Extract the (x, y) coordinate from the center of the cell holding the provided text.  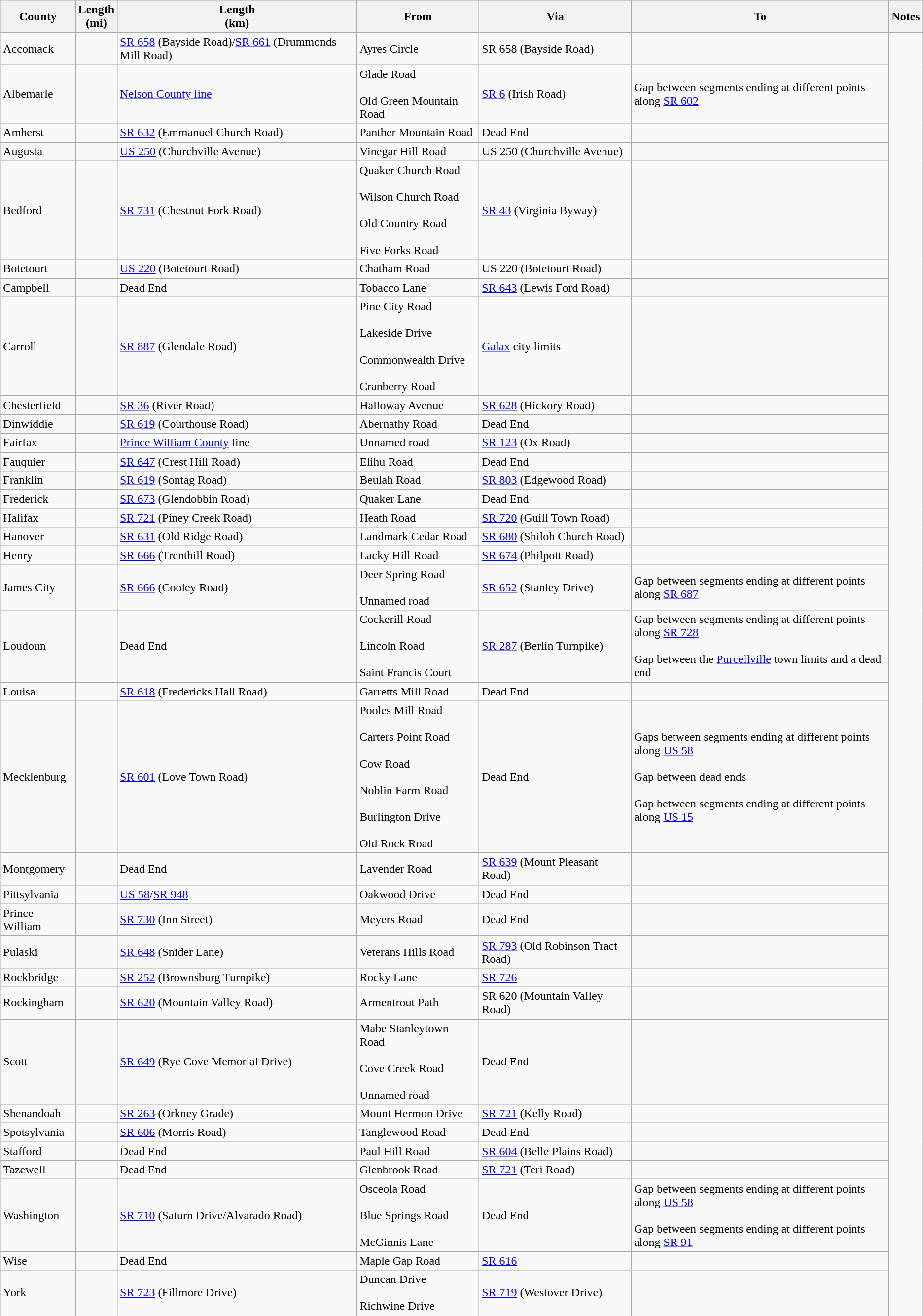
SR 6 (Irish Road) (555, 94)
Ayres Circle (418, 48)
Galax city limits (555, 346)
Tazewell (38, 1170)
SR 721 (Teri Road) (555, 1170)
Armentrout Path (418, 1002)
Prince William County line (237, 442)
SR 719 (Westover Drive) (555, 1293)
SR 652 (Stanley Drive) (555, 587)
Montgomery (38, 869)
Duncan DriveRichwine Drive (418, 1293)
SR 720 (Guill Town Road) (555, 518)
Garretts Mill Road (418, 692)
Glade RoadOld Green Mountain Road (418, 94)
Veterans Hills Road (418, 952)
SR 730 (Inn Street) (237, 919)
SR 123 (Ox Road) (555, 442)
SR 731 (Chestnut Fork Road) (237, 210)
Quaker Church RoadWilson Church RoadOld Country RoadFive Forks Road (418, 210)
US 58/SR 948 (237, 894)
SR 793 (Old Robinson Tract Road) (555, 952)
SR 726 (555, 977)
York (38, 1293)
Prince William (38, 919)
Deer Spring RoadUnnamed road (418, 587)
Henry (38, 555)
Frederick (38, 499)
SR 666 (Cooley Road) (237, 587)
SR 606 (Morris Road) (237, 1133)
SR 803 (Edgewood Road) (555, 480)
Pooles Mill RoadCarters Point RoadCow RoadNoblin Farm RoadBurlington DriveOld Rock Road (418, 777)
SR 632 (Emmanuel Church Road) (237, 133)
Amherst (38, 133)
Augusta (38, 151)
Bedford (38, 210)
SR 647 (Crest Hill Road) (237, 461)
Gap between segments ending at different points along US 58Gap between segments ending at different points along SR 91 (760, 1215)
Fauquier (38, 461)
Vinegar Hill Road (418, 151)
SR 631 (Old Ridge Road) (237, 537)
Gap between segments ending at different points along SR 602 (760, 94)
Lacky Hill Road (418, 555)
SR 648 (Snider Lane) (237, 952)
Pittsylvania (38, 894)
Accomack (38, 48)
SR 658 (Bayside Road)/SR 661 (Drummonds Mill Road) (237, 48)
Stafford (38, 1151)
James City (38, 587)
Mount Hermon Drive (418, 1114)
Pulaski (38, 952)
Via (555, 17)
Beulah Road (418, 480)
Cockerill RoadLincoln RoadSaint Francis Court (418, 646)
SR 616 (555, 1261)
Unnamed road (418, 442)
Campbell (38, 288)
Nelson County line (237, 94)
Mecklenburg (38, 777)
Landmark Cedar Road (418, 537)
SR 721 (Piney Creek Road) (237, 518)
Abernathy Road (418, 424)
Gaps between segments ending at different points along US 58Gap between dead endsGap between segments ending at different points along US 15 (760, 777)
Gap between segments ending at different points along SR 687 (760, 587)
Pine City RoadLakeside DriveCommonwealth DriveCranberry Road (418, 346)
From (418, 17)
Chesterfield (38, 405)
Carroll (38, 346)
Osceola RoadBlue Springs RoadMcGinnis Lane (418, 1215)
SR 619 (Courthouse Road) (237, 424)
SR 723 (Fillmore Drive) (237, 1293)
SR 643 (Lewis Ford Road) (555, 288)
Fairfax (38, 442)
Panther Mountain Road (418, 133)
Chatham Road (418, 269)
SR 604 (Belle Plains Road) (555, 1151)
SR 674 (Philpott Road) (555, 555)
Mabe Stanleytown RoadCove Creek RoadUnnamed road (418, 1061)
Elihu Road (418, 461)
SR 252 (Brownsburg Turnpike) (237, 977)
Tobacco Lane (418, 288)
Shenandoah (38, 1114)
SR 619 (Sontag Road) (237, 480)
Rockbridge (38, 977)
Albemarle (38, 94)
Length(km) (237, 17)
Spotsylvania (38, 1133)
County (38, 17)
Scott (38, 1061)
SR 666 (Trenthill Road) (237, 555)
Oakwood Drive (418, 894)
Halloway Avenue (418, 405)
Franklin (38, 480)
Halifax (38, 518)
SR 658 (Bayside Road) (555, 48)
Rockingham (38, 1002)
SR 680 (Shiloh Church Road) (555, 537)
Gap between segments ending at different points along SR 728Gap between the Purcellville town limits and a dead end (760, 646)
Lavender Road (418, 869)
To (760, 17)
Meyers Road (418, 919)
SR 43 (Virginia Byway) (555, 210)
Washington (38, 1215)
SR 721 (Kelly Road) (555, 1114)
Botetourt (38, 269)
Wise (38, 1261)
SR 628 (Hickory Road) (555, 405)
SR 639 (Mount Pleasant Road) (555, 869)
Dinwiddie (38, 424)
SR 618 (Fredericks Hall Road) (237, 692)
Tanglewood Road (418, 1133)
SR 601 (Love Town Road) (237, 777)
Hanover (38, 537)
Heath Road (418, 518)
SR 287 (Berlin Turnpike) (555, 646)
Length(mi) (96, 17)
Paul Hill Road (418, 1151)
Loudoun (38, 646)
Glenbrook Road (418, 1170)
SR 36 (River Road) (237, 405)
Louisa (38, 692)
Notes (906, 17)
Rocky Lane (418, 977)
SR 673 (Glendobbin Road) (237, 499)
SR 710 (Saturn Drive/Alvarado Road) (237, 1215)
SR 887 (Glendale Road) (237, 346)
SR 649 (Rye Cove Memorial Drive) (237, 1061)
Maple Gap Road (418, 1261)
Quaker Lane (418, 499)
SR 263 (Orkney Grade) (237, 1114)
